Search for the cell housing the specified text and yield its [X, Y] center coordinate. 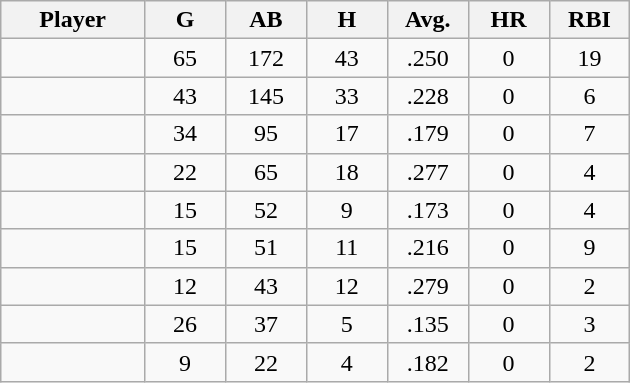
.277 [428, 172]
145 [266, 96]
H [346, 20]
7 [590, 134]
6 [590, 96]
26 [186, 324]
G [186, 20]
.182 [428, 362]
172 [266, 58]
.135 [428, 324]
.228 [428, 96]
19 [590, 58]
AB [266, 20]
34 [186, 134]
Avg. [428, 20]
95 [266, 134]
.250 [428, 58]
37 [266, 324]
RBI [590, 20]
17 [346, 134]
52 [266, 210]
.279 [428, 286]
.173 [428, 210]
Player [73, 20]
11 [346, 248]
5 [346, 324]
33 [346, 96]
HR [508, 20]
51 [266, 248]
.216 [428, 248]
.179 [428, 134]
18 [346, 172]
3 [590, 324]
